Output the (x, y) coordinate of the center of the cell containing the given text.  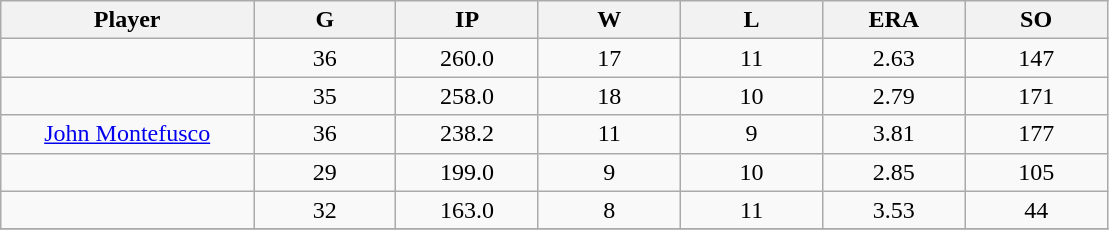
2.79 (894, 96)
258.0 (467, 96)
177 (1036, 134)
17 (609, 58)
32 (325, 210)
171 (1036, 96)
Player (128, 20)
199.0 (467, 172)
3.81 (894, 134)
ERA (894, 20)
John Montefusco (128, 134)
L (751, 20)
238.2 (467, 134)
G (325, 20)
IP (467, 20)
44 (1036, 210)
8 (609, 210)
SO (1036, 20)
29 (325, 172)
18 (609, 96)
260.0 (467, 58)
105 (1036, 172)
2.85 (894, 172)
W (609, 20)
147 (1036, 58)
2.63 (894, 58)
35 (325, 96)
163.0 (467, 210)
3.53 (894, 210)
